Locate the cell with the specified text and output its (x, y) center coordinate. 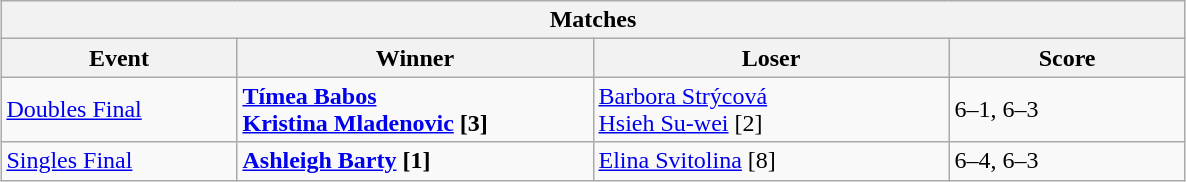
6–4, 6–3 (1067, 161)
Ashleigh Barty [1] (415, 161)
Elina Svitolina [8] (771, 161)
Tímea Babos Kristina Mladenovic [3] (415, 110)
Winner (415, 58)
Doubles Final (119, 110)
Barbora Strýcová Hsieh Su-wei [2] (771, 110)
Matches (593, 20)
Singles Final (119, 161)
Score (1067, 58)
Event (119, 58)
Loser (771, 58)
6–1, 6–3 (1067, 110)
